Determine the [X, Y] coordinate at the center of the cell enclosing the given text.  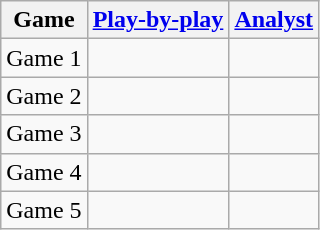
Game 5 [44, 210]
Game [44, 20]
Game 2 [44, 96]
Game 4 [44, 172]
Play-by-play [158, 20]
Game 3 [44, 134]
Game 1 [44, 58]
Analyst [274, 20]
